Extract the [X, Y] coordinate from the center of the cell holding the provided text.  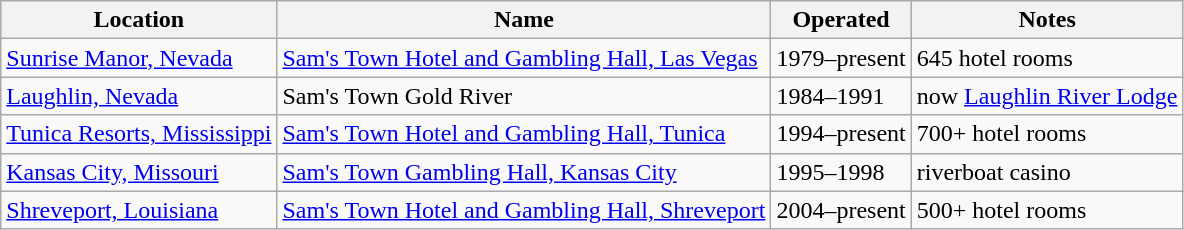
Notes [1047, 20]
700+ hotel rooms [1047, 134]
now Laughlin River Lodge [1047, 96]
Kansas City, Missouri [139, 172]
Sam's Town Gambling Hall, Kansas City [524, 172]
Operated [841, 20]
Tunica Resorts, Mississippi [139, 134]
645 hotel rooms [1047, 58]
Sam's Town Gold River [524, 96]
riverboat casino [1047, 172]
1979–present [841, 58]
2004–present [841, 210]
Laughlin, Nevada [139, 96]
1995–1998 [841, 172]
Location [139, 20]
500+ hotel rooms [1047, 210]
Sam's Town Hotel and Gambling Hall, Las Vegas [524, 58]
Sam's Town Hotel and Gambling Hall, Shreveport [524, 210]
1984–1991 [841, 96]
Sam's Town Hotel and Gambling Hall, Tunica [524, 134]
Name [524, 20]
Shreveport, Louisiana [139, 210]
1994–present [841, 134]
Sunrise Manor, Nevada [139, 58]
